Capture the cell that displays the provided text and extract its (x, y) central coordinate. 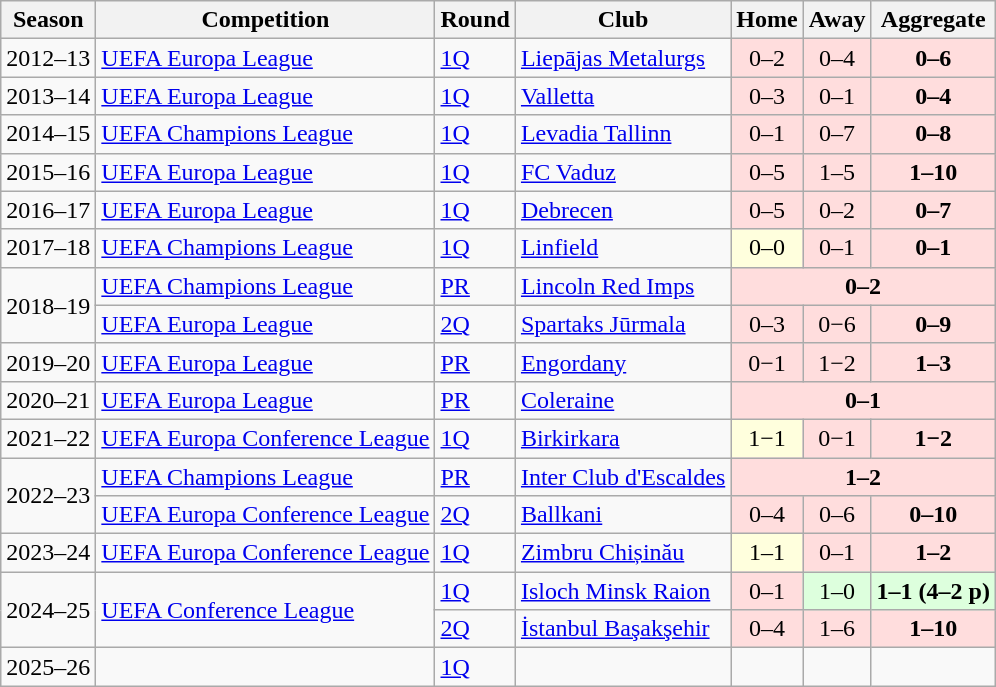
Valletta (622, 96)
1–6 (837, 629)
2016–17 (48, 210)
Zimbru Chișinău (622, 553)
0−6 (837, 324)
Liepājas Metalurgs (622, 58)
Isloch Minsk Raion (622, 591)
Ballkani (622, 515)
0–9 (933, 324)
1–5 (837, 172)
2019–20 (48, 362)
Home (767, 20)
İstanbul Başakşehir (622, 629)
Inter Club d'Escaldes (622, 477)
Lincoln Red Imps (622, 286)
Competition (266, 20)
UEFA Conference League (266, 610)
Debrecen (622, 210)
Birkirkara (622, 438)
Club (622, 20)
0–10 (933, 515)
Coleraine (622, 400)
1–1 (767, 553)
Linfield (622, 248)
2014–15 (48, 134)
0–8 (933, 134)
Aggregate (933, 20)
2021–22 (48, 438)
1–1 (4–2 p) (933, 591)
2013–14 (48, 96)
2024–25 (48, 610)
2022–23 (48, 496)
Engordany (622, 362)
2025–26 (48, 667)
1−1 (767, 438)
Spartaks Jūrmala (622, 324)
Away (837, 20)
FC Vaduz (622, 172)
2023–24 (48, 553)
Round (475, 20)
0–0 (767, 248)
2017–18 (48, 248)
Season (48, 20)
1–3 (933, 362)
2015–16 (48, 172)
2018–19 (48, 305)
Levadia Tallinn (622, 134)
2020–21 (48, 400)
2012–13 (48, 58)
1–0 (837, 591)
